Extract the [X, Y] coordinate from the center of the cell holding the provided text.  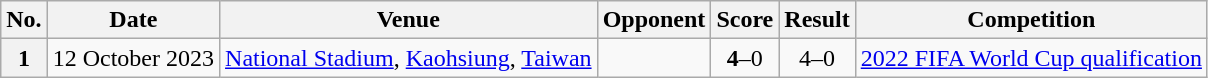
No. [24, 20]
12 October 2023 [133, 58]
2022 FIFA World Cup qualification [1031, 58]
Result [817, 20]
Score [745, 20]
Venue [409, 20]
Competition [1031, 20]
National Stadium, Kaohsiung, Taiwan [409, 58]
1 [24, 58]
Opponent [654, 20]
Date [133, 20]
